Pinpoint the cell where the given text exists, returning its [x, y] midpoint coordinate. 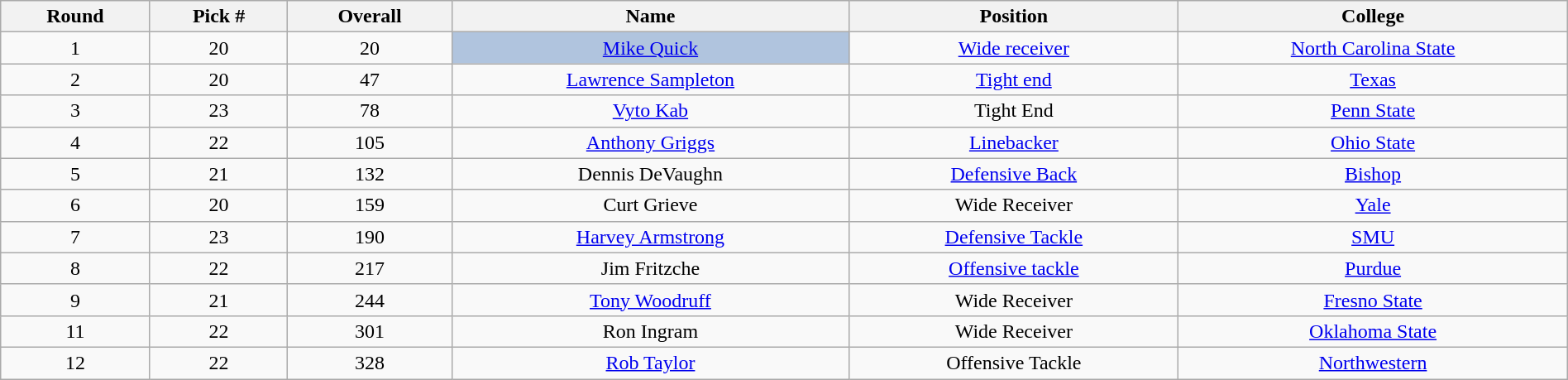
3 [75, 111]
SMU [1373, 237]
217 [370, 268]
244 [370, 300]
Tight end [1014, 79]
132 [370, 174]
Ron Ingram [650, 331]
Offensive tackle [1014, 268]
Vyto Kab [650, 111]
5 [75, 174]
Defensive Back [1014, 174]
11 [75, 331]
6 [75, 205]
328 [370, 363]
105 [370, 142]
Purdue [1373, 268]
Penn State [1373, 111]
Oklahoma State [1373, 331]
Rob Taylor [650, 363]
Fresno State [1373, 300]
Position [1014, 17]
8 [75, 268]
12 [75, 363]
301 [370, 331]
Defensive Tackle [1014, 237]
Offensive Tackle [1014, 363]
47 [370, 79]
7 [75, 237]
9 [75, 300]
College [1373, 17]
Texas [1373, 79]
Ohio State [1373, 142]
2 [75, 79]
North Carolina State [1373, 48]
Round [75, 17]
Northwestern [1373, 363]
Lawrence Sampleton [650, 79]
1 [75, 48]
Wide receiver [1014, 48]
Curt Grieve [650, 205]
Linebacker [1014, 142]
Dennis DeVaughn [650, 174]
159 [370, 205]
Name [650, 17]
Tony Woodruff [650, 300]
78 [370, 111]
Overall [370, 17]
190 [370, 237]
Harvey Armstrong [650, 237]
Tight End [1014, 111]
4 [75, 142]
Bishop [1373, 174]
Yale [1373, 205]
Pick # [218, 17]
Mike Quick [650, 48]
Jim Fritzche [650, 268]
Anthony Griggs [650, 142]
